Pinpoint the cell where the given text exists, returning its (X, Y) midpoint coordinate. 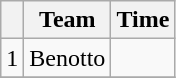
1 (12, 58)
Time (143, 20)
Benotto (68, 58)
Team (68, 20)
